For the text-containing cell, return its midpoint in (X, Y) coordinate format. 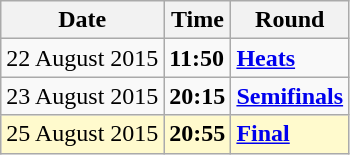
20:55 (198, 134)
Time (198, 20)
22 August 2015 (82, 58)
Final (290, 134)
23 August 2015 (82, 96)
Semifinals (290, 96)
Round (290, 20)
11:50 (198, 58)
Date (82, 20)
Heats (290, 58)
25 August 2015 (82, 134)
20:15 (198, 96)
